Return (x, y) of the center of cell containing provided text 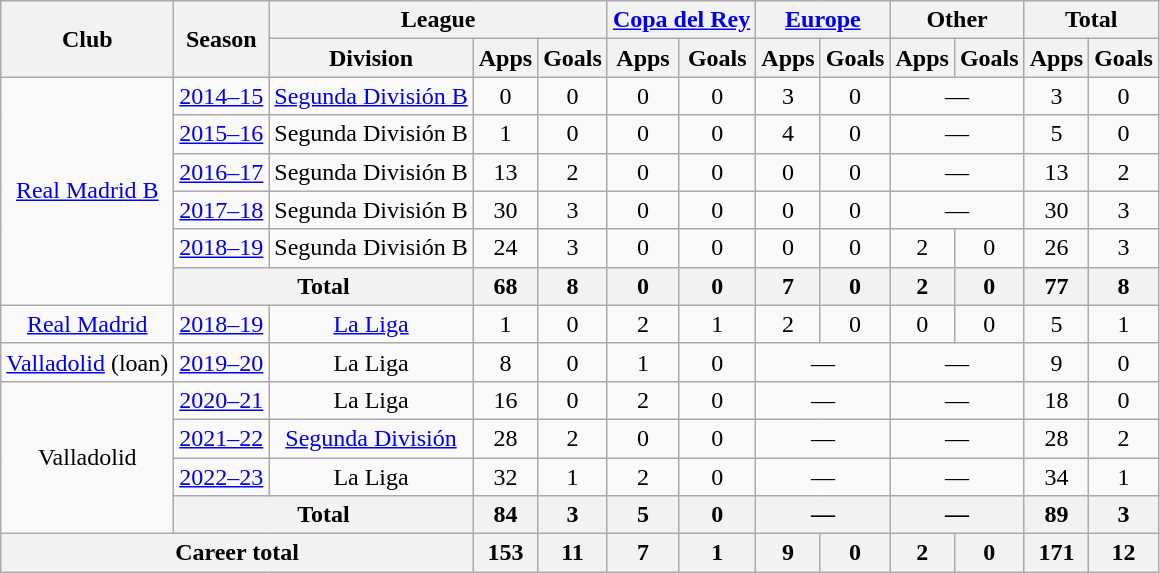
32 (505, 477)
153 (505, 553)
Real Madrid (88, 324)
24 (505, 248)
77 (1056, 286)
Europe (823, 20)
18 (1056, 400)
2017–18 (222, 210)
2014–15 (222, 96)
26 (1056, 248)
Club (88, 39)
Other (957, 20)
Real Madrid B (88, 191)
2016–17 (222, 172)
Valladolid (88, 457)
68 (505, 286)
34 (1056, 477)
2022–23 (222, 477)
Segunda División (371, 438)
89 (1056, 515)
12 (1124, 553)
11 (573, 553)
Season (222, 39)
16 (505, 400)
2019–20 (222, 362)
2020–21 (222, 400)
84 (505, 515)
Valladolid (loan) (88, 362)
171 (1056, 553)
2021–22 (222, 438)
4 (788, 134)
Career total (237, 553)
Copa del Rey (681, 20)
2015–16 (222, 134)
League (438, 20)
Division (371, 58)
